Pinpoint the cell where the given text exists, returning its (x, y) midpoint coordinate. 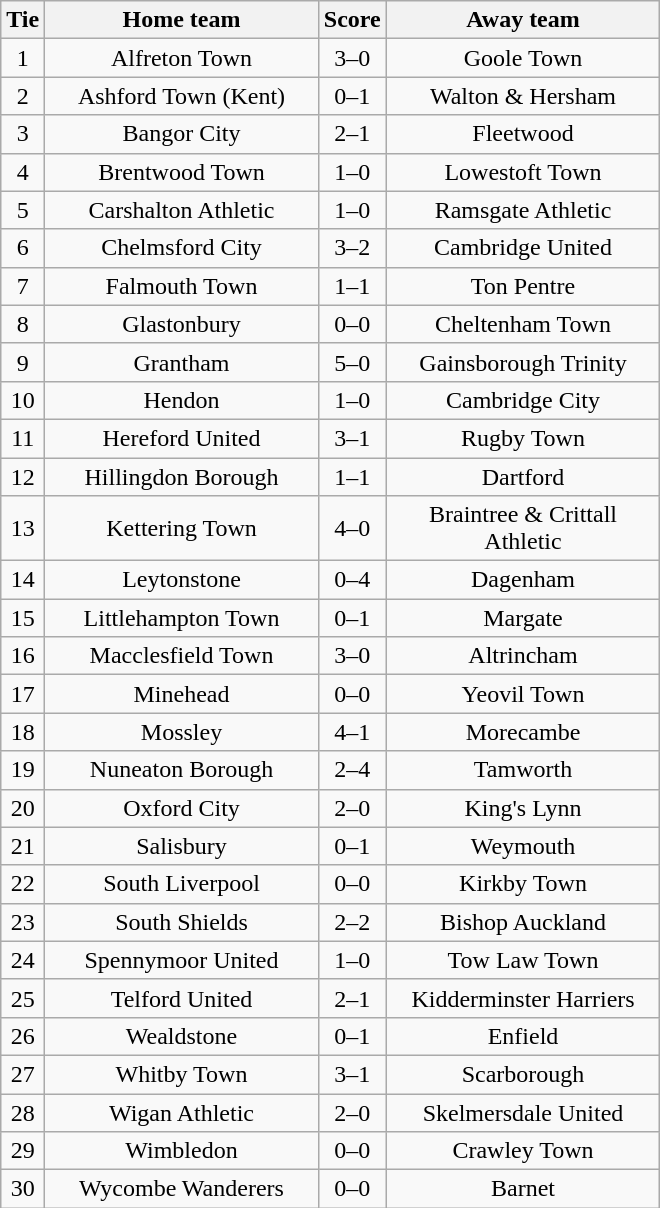
23 (23, 922)
Cambridge United (523, 248)
Brentwood Town (182, 172)
Margate (523, 618)
Nuneaton Borough (182, 770)
Score (352, 20)
9 (23, 362)
Minehead (182, 694)
Bishop Auckland (523, 922)
Grantham (182, 362)
Yeovil Town (523, 694)
6 (23, 248)
Telford United (182, 998)
Crawley Town (523, 1151)
3–2 (352, 248)
16 (23, 656)
Glastonbury (182, 324)
4–0 (352, 528)
0–4 (352, 580)
8 (23, 324)
27 (23, 1074)
Alfreton Town (182, 58)
Falmouth Town (182, 286)
4 (23, 172)
1 (23, 58)
Tamworth (523, 770)
13 (23, 528)
Bangor City (182, 134)
Tie (23, 20)
Cheltenham Town (523, 324)
Whitby Town (182, 1074)
Gainsborough Trinity (523, 362)
Ramsgate Athletic (523, 210)
Scarborough (523, 1074)
Hendon (182, 400)
Walton & Hersham (523, 96)
4–1 (352, 732)
South Liverpool (182, 884)
South Shields (182, 922)
Oxford City (182, 808)
Mossley (182, 732)
29 (23, 1151)
Hereford United (182, 438)
14 (23, 580)
28 (23, 1113)
24 (23, 960)
Barnet (523, 1189)
Macclesfield Town (182, 656)
21 (23, 846)
Altrincham (523, 656)
2 (23, 96)
Hillingdon Borough (182, 477)
Carshalton Athletic (182, 210)
Wigan Athletic (182, 1113)
Leytonstone (182, 580)
17 (23, 694)
19 (23, 770)
12 (23, 477)
5 (23, 210)
Spennymoor United (182, 960)
Morecambe (523, 732)
Away team (523, 20)
Ton Pentre (523, 286)
Weymouth (523, 846)
Home team (182, 20)
Lowestoft Town (523, 172)
Rugby Town (523, 438)
11 (23, 438)
7 (23, 286)
18 (23, 732)
Tow Law Town (523, 960)
Wealdstone (182, 1036)
3 (23, 134)
Fleetwood (523, 134)
Enfield (523, 1036)
Salisbury (182, 846)
Kidderminster Harriers (523, 998)
15 (23, 618)
2–2 (352, 922)
5–0 (352, 362)
2–4 (352, 770)
Cambridge City (523, 400)
25 (23, 998)
26 (23, 1036)
10 (23, 400)
Wimbledon (182, 1151)
20 (23, 808)
Dartford (523, 477)
Wycombe Wanderers (182, 1189)
Goole Town (523, 58)
King's Lynn (523, 808)
Kirkby Town (523, 884)
Braintree & Crittall Athletic (523, 528)
Littlehampton Town (182, 618)
22 (23, 884)
Dagenham (523, 580)
Chelmsford City (182, 248)
Ashford Town (Kent) (182, 96)
Kettering Town (182, 528)
Skelmersdale United (523, 1113)
30 (23, 1189)
